Pinpoint the cell where the given text exists, returning its (X, Y) midpoint coordinate. 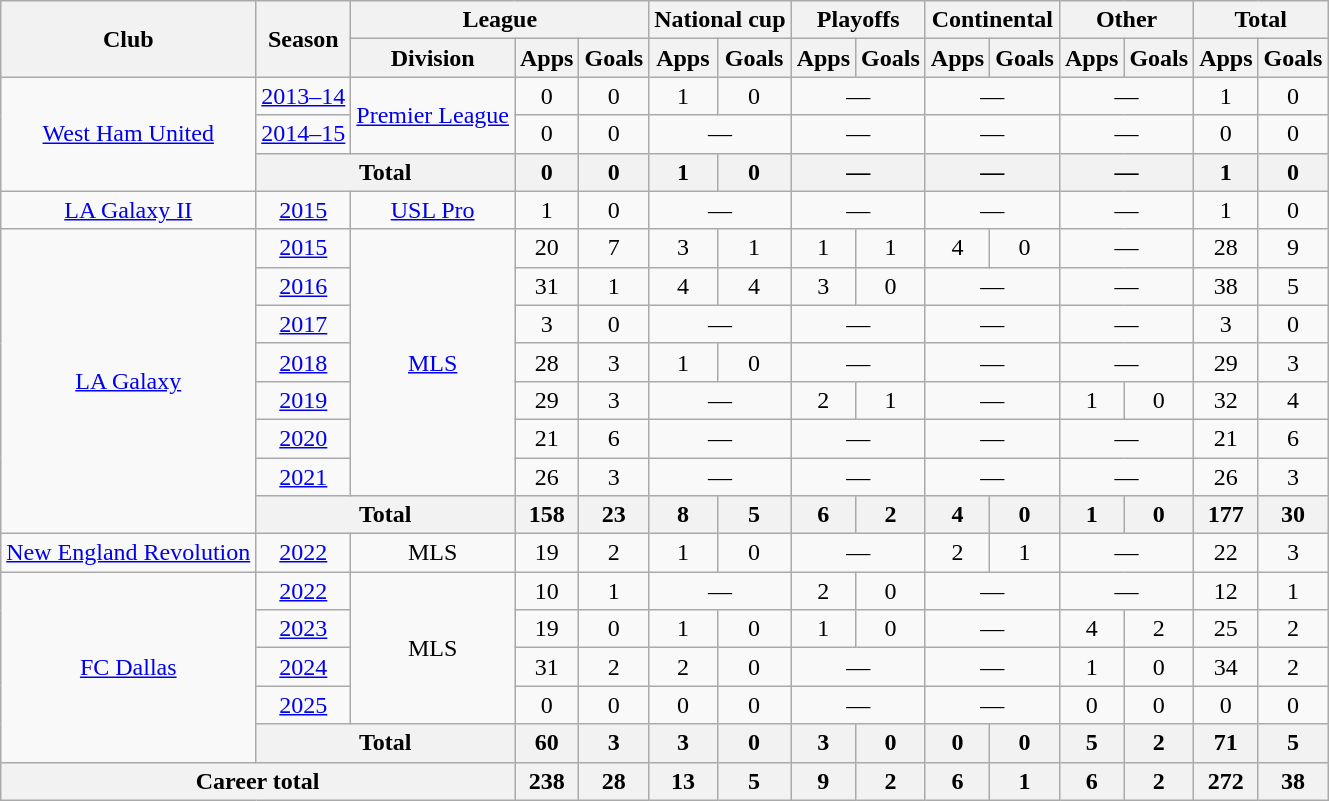
177 (1226, 515)
60 (546, 743)
Continental (992, 20)
Season (304, 39)
20 (546, 248)
30 (1293, 515)
2023 (304, 629)
2021 (304, 477)
Playoffs (858, 20)
12 (1226, 591)
2013–14 (304, 96)
Premier League (433, 115)
National cup (720, 20)
2019 (304, 400)
8 (683, 515)
13 (683, 781)
7 (614, 248)
LA Galaxy (128, 381)
Club (128, 39)
League (500, 20)
22 (1226, 553)
West Ham United (128, 134)
2014–15 (304, 134)
238 (546, 781)
2017 (304, 324)
158 (546, 515)
2016 (304, 286)
2025 (304, 705)
FC Dallas (128, 667)
2018 (304, 362)
LA Galaxy II (128, 210)
USL Pro (433, 210)
2020 (304, 438)
25 (1226, 629)
Other (1126, 20)
34 (1226, 667)
71 (1226, 743)
New England Revolution (128, 553)
Division (433, 58)
2024 (304, 667)
23 (614, 515)
10 (546, 591)
272 (1226, 781)
32 (1226, 400)
Career total (258, 781)
